Identify which cell holds the provided text, then report its (X, Y) central coordinate. 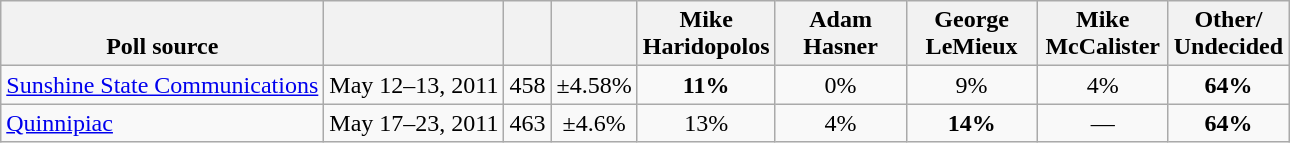
463 (528, 123)
AdamHasner (840, 34)
GeorgeLeMieux (972, 34)
Other/Undecided (1228, 34)
May 17–23, 2011 (414, 123)
Sunshine State Communications (162, 85)
0% (840, 85)
Quinnipiac (162, 123)
Poll source (162, 34)
11% (706, 85)
13% (706, 123)
14% (972, 123)
±4.58% (594, 85)
458 (528, 85)
— (1102, 123)
±4.6% (594, 123)
MikeHaridopolos (706, 34)
9% (972, 85)
MikeMcCalister (1102, 34)
May 12–13, 2011 (414, 85)
